From the cell containing the given text, extract its center point as [x, y] coordinate. 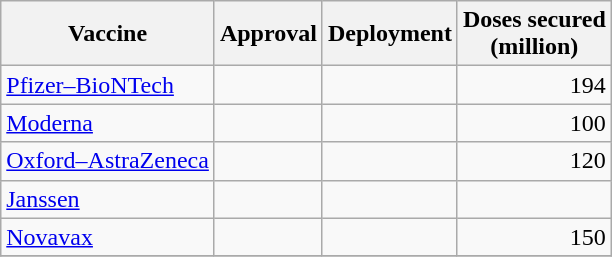
Oxford–AstraZeneca [108, 161]
Pfizer–BioNTech [108, 85]
150 [534, 237]
Novavax [108, 237]
Moderna [108, 123]
Approval [268, 34]
194 [534, 85]
Janssen [108, 199]
100 [534, 123]
Doses secured(million) [534, 34]
Deployment [390, 34]
Vaccine [108, 34]
120 [534, 161]
